Extract the [x, y] coordinate from the center of the cell holding the provided text.  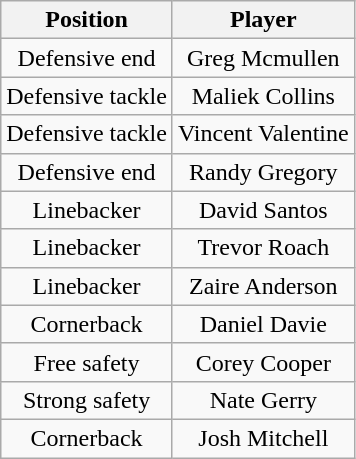
Greg Mcmullen [263, 58]
Player [263, 20]
Randy Gregory [263, 172]
Zaire Anderson [263, 286]
Vincent Valentine [263, 134]
Daniel Davie [263, 324]
Free safety [87, 362]
Position [87, 20]
Maliek Collins [263, 96]
Josh Mitchell [263, 438]
Strong safety [87, 400]
Corey Cooper [263, 362]
Nate Gerry [263, 400]
Trevor Roach [263, 248]
David Santos [263, 210]
